Detect which cell encompasses the target text, then output its [X, Y] center coordinate. 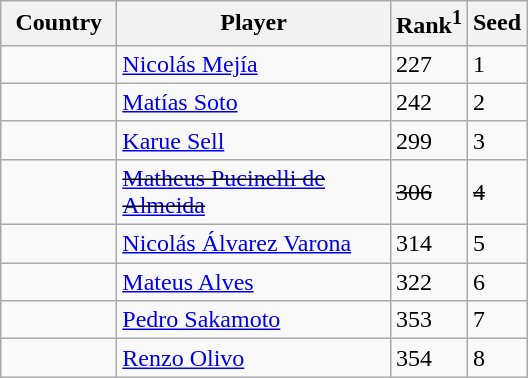
314 [428, 244]
Matías Soto [254, 102]
2 [496, 102]
5 [496, 244]
Pedro Sakamoto [254, 320]
227 [428, 64]
1 [496, 64]
Matheus Pucinelli de Almeida [254, 192]
306 [428, 192]
3 [496, 140]
299 [428, 140]
Country [59, 24]
Rank1 [428, 24]
354 [428, 358]
Seed [496, 24]
Player [254, 24]
Mateus Alves [254, 282]
4 [496, 192]
322 [428, 282]
6 [496, 282]
7 [496, 320]
Renzo Olivo [254, 358]
242 [428, 102]
Nicolás Álvarez Varona [254, 244]
8 [496, 358]
353 [428, 320]
Nicolás Mejía [254, 64]
Karue Sell [254, 140]
